Capture the cell that displays the provided text and extract its [X, Y] central coordinate. 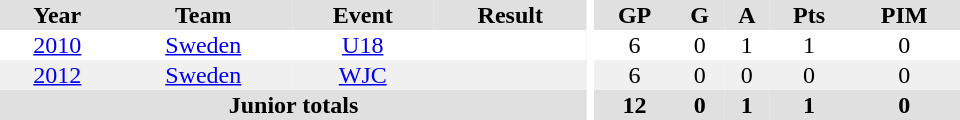
U18 [363, 45]
Pts [810, 15]
2010 [58, 45]
Team [204, 15]
Event [363, 15]
PIM [904, 15]
Junior totals [294, 105]
12 [635, 105]
Year [58, 15]
Result [511, 15]
GP [635, 15]
G [700, 15]
A [747, 15]
WJC [363, 75]
2012 [58, 75]
